Find where the given text appears and provide that cell's center as [X, Y] coordinate. 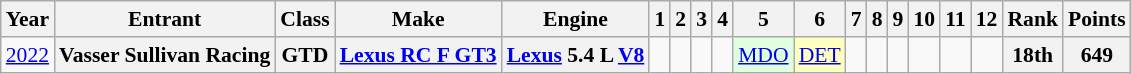
649 [1097, 55]
7 [856, 19]
Rank [1032, 19]
Make [418, 19]
Vasser Sullivan Racing [164, 55]
MDO [764, 55]
Lexus 5.4 L V8 [576, 55]
2 [680, 19]
GTD [304, 55]
4 [722, 19]
6 [820, 19]
5 [764, 19]
Points [1097, 19]
Class [304, 19]
Lexus RC F GT3 [418, 55]
9 [898, 19]
DET [820, 55]
1 [660, 19]
Entrant [164, 19]
11 [956, 19]
12 [987, 19]
Year [28, 19]
8 [878, 19]
10 [924, 19]
2022 [28, 55]
18th [1032, 55]
3 [702, 19]
Engine [576, 19]
